From the cell containing the given text, extract its center point as (x, y) coordinate. 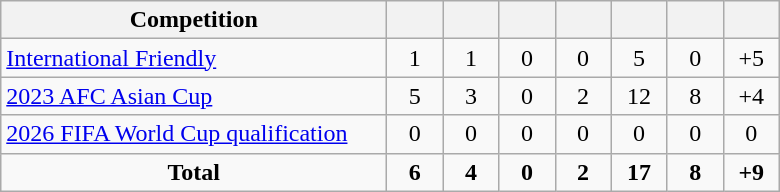
6 (415, 172)
2023 AFC Asian Cup (194, 96)
2026 FIFA World Cup qualification (194, 134)
Competition (194, 20)
+9 (751, 172)
Total (194, 172)
3 (471, 96)
17 (639, 172)
+4 (751, 96)
12 (639, 96)
+5 (751, 58)
4 (471, 172)
International Friendly (194, 58)
